Locate the cell with the specified text and output its [X, Y] center coordinate. 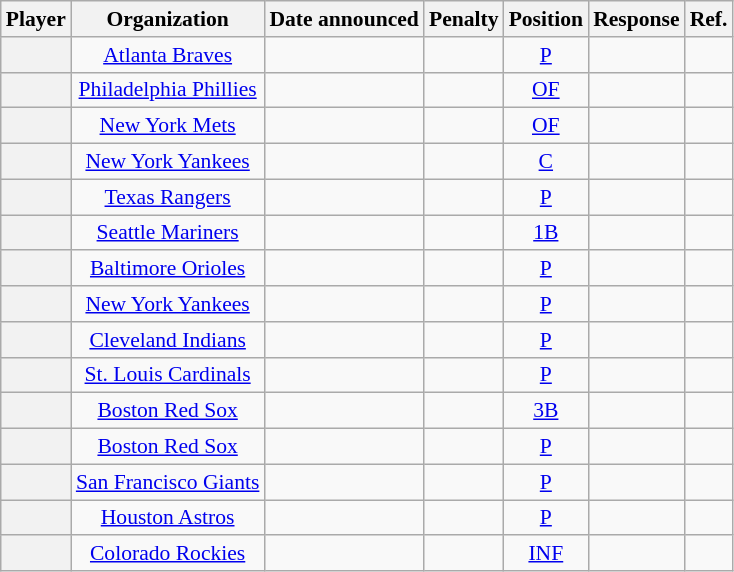
San Francisco Giants [168, 482]
Player [36, 19]
C [546, 162]
Texas Rangers [168, 197]
Atlanta Braves [168, 55]
Seattle Mariners [168, 233]
INF [546, 554]
Philadelphia Phillies [168, 90]
Date announced [344, 19]
Position [546, 19]
1B [546, 233]
St. Louis Cardinals [168, 375]
Houston Astros [168, 518]
Penalty [464, 19]
Organization [168, 19]
3B [546, 411]
Ref. [709, 19]
Cleveland Indians [168, 340]
Response [636, 19]
Colorado Rockies [168, 554]
Baltimore Orioles [168, 269]
New York Mets [168, 126]
